Find where the given text appears and provide that cell's center as (x, y) coordinate. 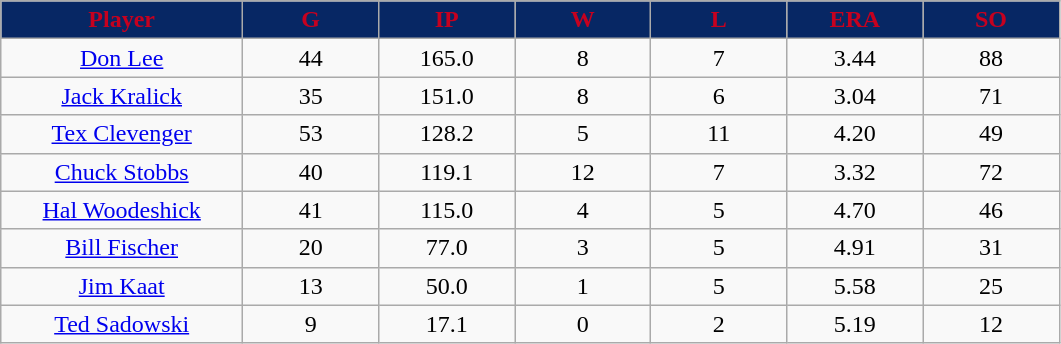
5.58 (855, 286)
11 (719, 134)
Bill Fischer (122, 248)
ERA (855, 20)
Player (122, 20)
Ted Sadowski (122, 324)
Don Lee (122, 58)
88 (991, 58)
49 (991, 134)
2 (719, 324)
5.19 (855, 324)
Jack Kralick (122, 96)
4.70 (855, 210)
3.04 (855, 96)
77.0 (447, 248)
SO (991, 20)
3.32 (855, 172)
IP (447, 20)
4.91 (855, 248)
17.1 (447, 324)
50.0 (447, 286)
W (583, 20)
31 (991, 248)
13 (311, 286)
Jim Kaat (122, 286)
119.1 (447, 172)
165.0 (447, 58)
L (719, 20)
44 (311, 58)
3.44 (855, 58)
9 (311, 324)
G (311, 20)
3 (583, 248)
71 (991, 96)
Hal Woodeshick (122, 210)
Chuck Stobbs (122, 172)
20 (311, 248)
0 (583, 324)
1 (583, 286)
40 (311, 172)
25 (991, 286)
128.2 (447, 134)
151.0 (447, 96)
4 (583, 210)
6 (719, 96)
35 (311, 96)
115.0 (447, 210)
4.20 (855, 134)
Tex Clevenger (122, 134)
53 (311, 134)
72 (991, 172)
46 (991, 210)
41 (311, 210)
